Scan for the cell matching the given text and deliver its [x, y] coordinate at center. 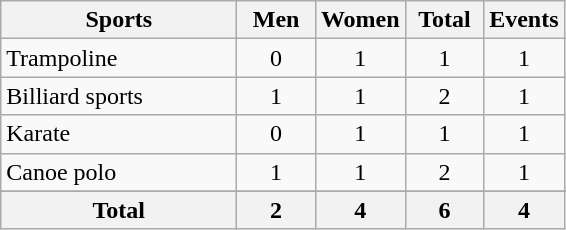
Canoe polo [119, 172]
Events [524, 20]
Women [360, 20]
6 [444, 210]
Men [276, 20]
Trampoline [119, 58]
Karate [119, 134]
Billiard sports [119, 96]
Sports [119, 20]
